Scan for the cell matching the given text and deliver its [X, Y] coordinate at center. 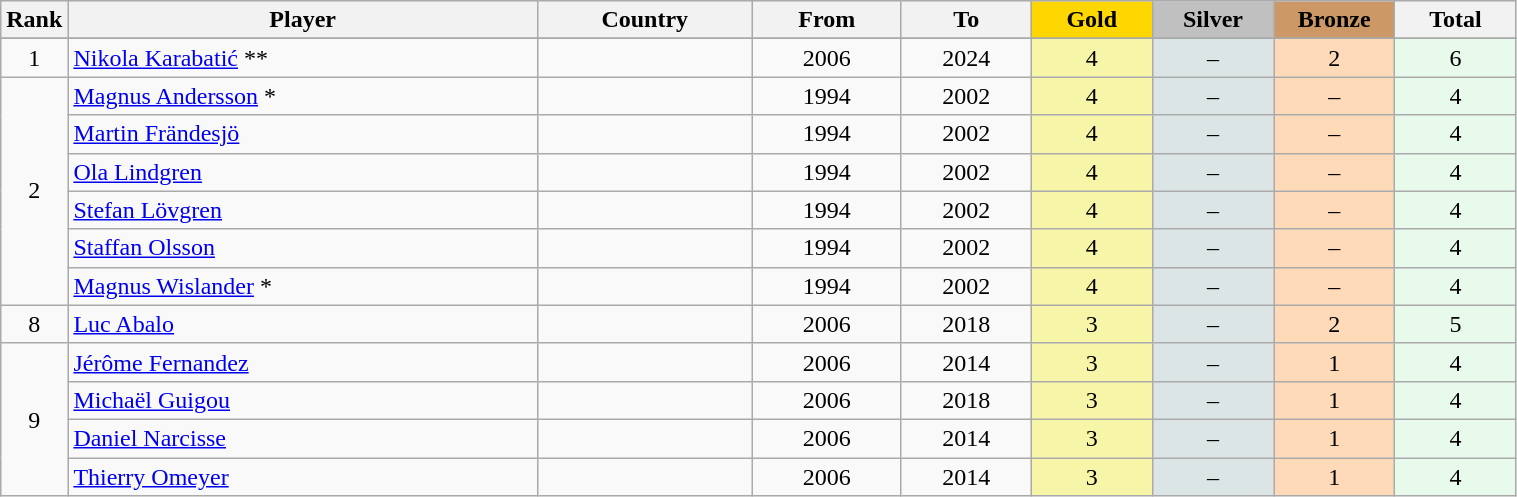
9 [34, 419]
Thierry Omeyer [303, 477]
To [966, 20]
Martin Frändesjö [303, 134]
Michaël Guigou [303, 400]
8 [34, 324]
Luc Abalo [303, 324]
From [826, 20]
Ola Lindgren [303, 172]
Player [303, 20]
Nikola Karabatić ** [303, 58]
Staffan Olsson [303, 248]
6 [1456, 58]
Stefan Lövgren [303, 210]
Silver [1212, 20]
Magnus Wislander * [303, 286]
Rank [34, 20]
Daniel Narcisse [303, 438]
Magnus Andersson * [303, 96]
5 [1456, 324]
Jérôme Fernandez [303, 362]
Total [1456, 20]
2024 [966, 58]
Gold [1092, 20]
Bronze [1334, 20]
Country [644, 20]
